Provide the (X, Y) coordinate of the cell's center where the given text is located.  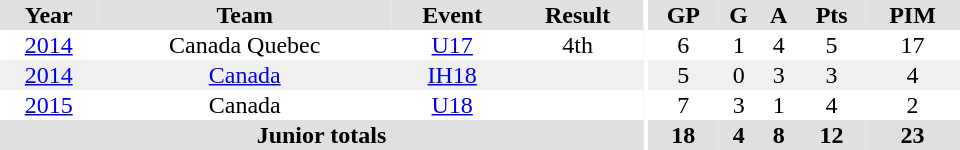
IH18 (452, 75)
Year (48, 15)
PIM (912, 15)
8 (778, 135)
A (778, 15)
U18 (452, 105)
0 (738, 75)
17 (912, 45)
Canada Quebec (244, 45)
6 (684, 45)
7 (684, 105)
Team (244, 15)
G (738, 15)
2 (912, 105)
Event (452, 15)
Result (578, 15)
12 (832, 135)
18 (684, 135)
GP (684, 15)
2015 (48, 105)
4th (578, 45)
23 (912, 135)
Pts (832, 15)
U17 (452, 45)
Junior totals (322, 135)
